Find where the given text appears and provide that cell's center as [x, y] coordinate. 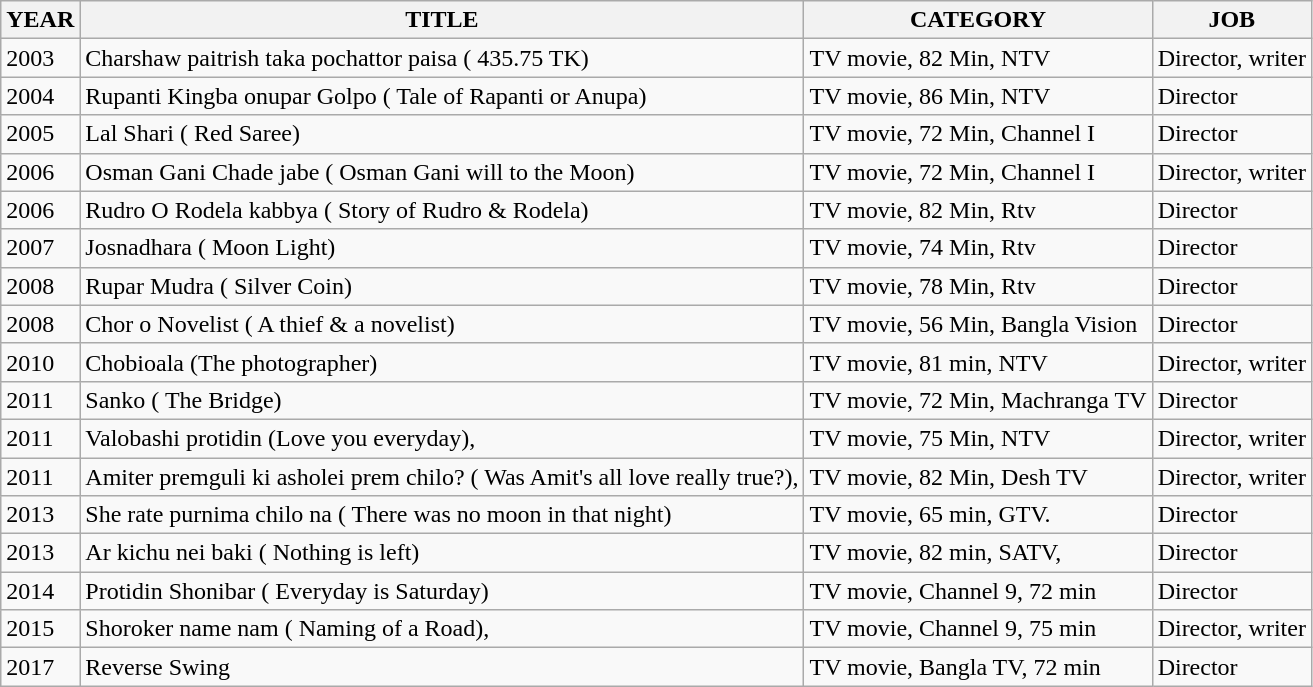
TV movie, 74 Min, Rtv [978, 248]
Reverse Swing [442, 667]
CATEGORY [978, 20]
Rupanti Kingba onupar Golpo ( Tale of Rapanti or Anupa) [442, 96]
Chobioala (The photographer) [442, 362]
TV movie, 56 Min, Bangla Vision [978, 324]
2014 [40, 591]
2005 [40, 134]
Ar kichu nei baki ( Nothing is left) [442, 553]
Lal Shari ( Red Saree) [442, 134]
2010 [40, 362]
Osman Gani Chade jabe ( Osman Gani will to the Moon) [442, 172]
Rupar Mudra ( Silver Coin) [442, 286]
TV movie, Channel 9, 72 min [978, 591]
JOB [1232, 20]
TV movie, 82 min, SATV, [978, 553]
TITLE [442, 20]
Josnadhara ( Moon Light) [442, 248]
TV movie, Channel 9, 75 min [978, 629]
TV movie, 75 Min, NTV [978, 438]
TV movie, 82 Min, NTV [978, 58]
TV movie, 82 Min, Desh TV [978, 477]
TV movie, 82 Min, Rtv [978, 210]
2017 [40, 667]
Charshaw paitrish taka pochattor paisa ( 435.75 TK) [442, 58]
Chor o Novelist ( A thief & a novelist) [442, 324]
YEAR [40, 20]
2004 [40, 96]
Protidin Shonibar ( Everyday is Saturday) [442, 591]
Sanko ( The Bridge) [442, 400]
Amiter premguli ki asholei prem chilo? ( Was Amit's all love really true?), [442, 477]
2007 [40, 248]
TV movie, 78 Min, Rtv [978, 286]
Shoroker name nam ( Naming of a Road), [442, 629]
TV movie, 65 min, GTV. [978, 515]
TV movie, 72 Min, Machranga TV [978, 400]
Rudro O Rodela kabbya ( Story of Rudro & Rodela) [442, 210]
2003 [40, 58]
TV movie, 86 Min, NTV [978, 96]
2015 [40, 629]
TV movie, Bangla TV, 72 min [978, 667]
Valobashi protidin (Love you everyday), [442, 438]
TV movie, 81 min, NTV [978, 362]
She rate purnima chilo na ( There was no moon in that night) [442, 515]
